Capture the cell that displays the provided text and extract its (X, Y) central coordinate. 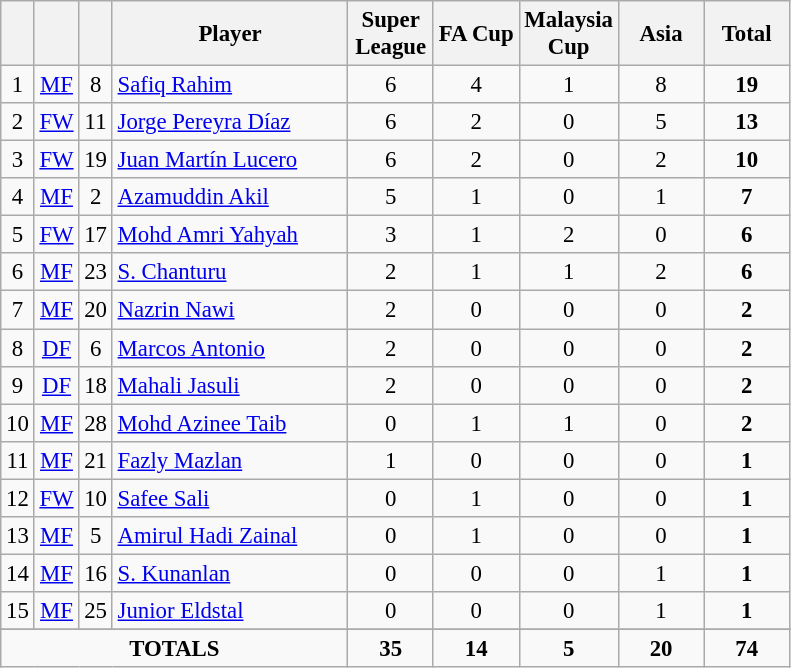
Nazrin Nawi (230, 310)
Mohd Azinee Taib (230, 423)
S. Chanturu (230, 273)
Super League (391, 34)
Fazly Mazlan (230, 460)
35 (391, 648)
Juan Martín Lucero (230, 160)
21 (96, 460)
Mahali Jasuli (230, 385)
74 (747, 648)
28 (96, 423)
25 (96, 611)
Safee Sali (230, 498)
18 (96, 385)
9 (18, 385)
Safiq Rahim (230, 85)
TOTALS (174, 648)
Marcos Antonio (230, 348)
Mohd Amri Yahyah (230, 235)
17 (96, 235)
S. Kunanlan (230, 573)
Malaysia Cup (568, 34)
23 (96, 273)
12 (18, 498)
Junior Eldstal (230, 611)
Jorge Pereyra Díaz (230, 122)
16 (96, 573)
Player (230, 34)
FA Cup (476, 34)
Asia (661, 34)
15 (18, 611)
Azamuddin Akil (230, 197)
Amirul Hadi Zainal (230, 536)
Total (747, 34)
